For the text-containing cell, return its midpoint in (x, y) coordinate format. 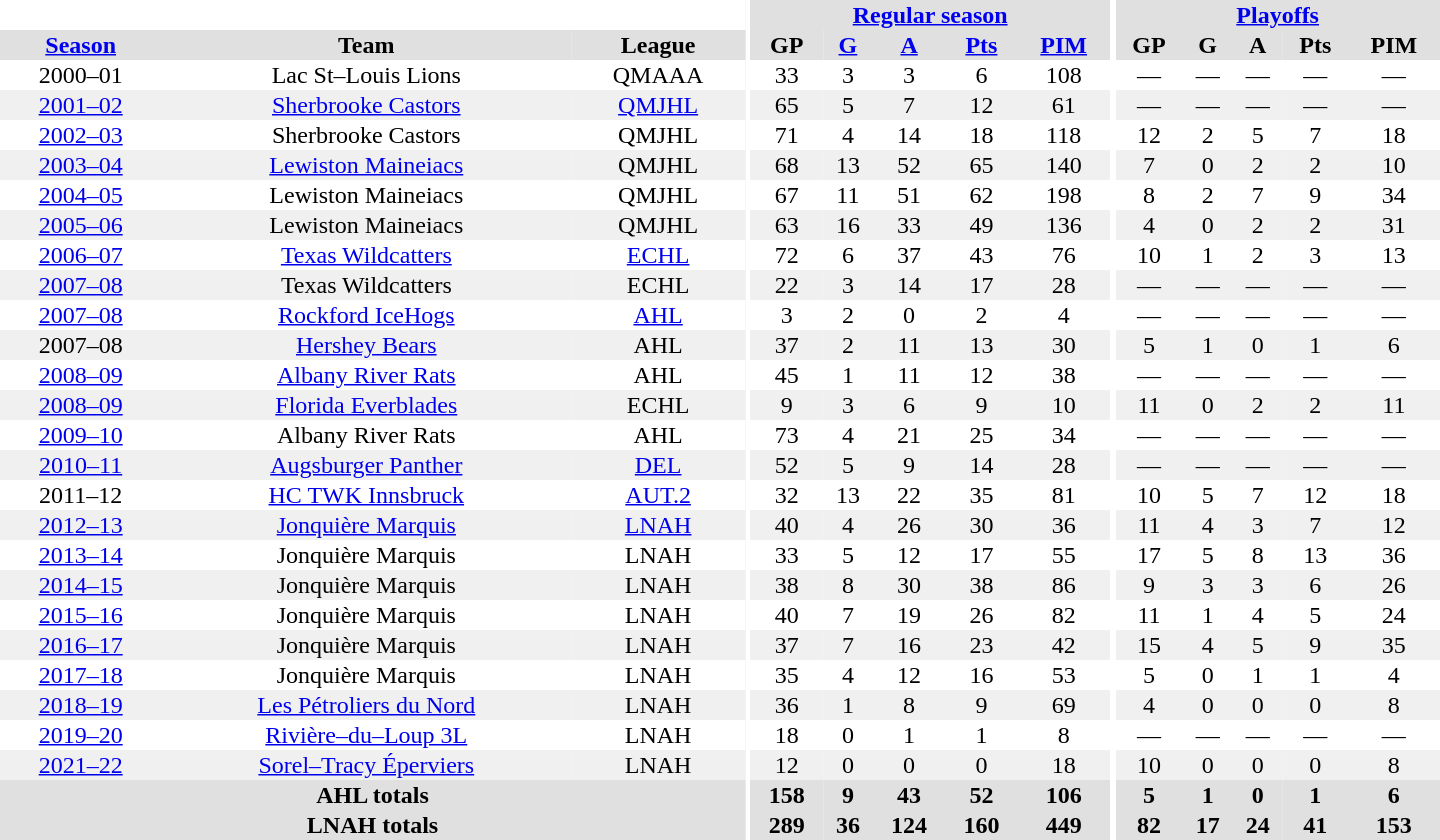
Les Pétroliers du Nord (366, 705)
2004–05 (80, 195)
140 (1064, 165)
53 (1064, 675)
67 (787, 195)
108 (1064, 75)
DEL (658, 465)
2013–14 (80, 555)
Florida Everblades (366, 405)
2021–22 (80, 765)
Playoffs (1278, 15)
63 (787, 225)
73 (787, 435)
2019–20 (80, 735)
71 (787, 135)
136 (1064, 225)
160 (981, 825)
Season (80, 45)
Lac St–Louis Lions (366, 75)
41 (1316, 825)
106 (1064, 795)
289 (787, 825)
76 (1064, 255)
45 (787, 375)
League (658, 45)
2012–13 (80, 525)
2014–15 (80, 585)
2018–19 (80, 705)
2010–11 (80, 465)
32 (787, 495)
25 (981, 435)
2005–06 (80, 225)
124 (909, 825)
86 (1064, 585)
Regular season (930, 15)
2016–17 (80, 645)
62 (981, 195)
LNAH totals (372, 825)
2003–04 (80, 165)
158 (787, 795)
Rockford IceHogs (366, 315)
2015–16 (80, 615)
51 (909, 195)
19 (909, 615)
68 (787, 165)
2017–18 (80, 675)
2009–10 (80, 435)
QMAAA (658, 75)
49 (981, 225)
2000–01 (80, 75)
2002–03 (80, 135)
21 (909, 435)
198 (1064, 195)
61 (1064, 105)
55 (1064, 555)
42 (1064, 645)
HC TWK Innsbruck (366, 495)
Rivière–du–Loup 3L (366, 735)
15 (1148, 645)
Augsburger Panther (366, 465)
2006–07 (80, 255)
23 (981, 645)
2001–02 (80, 105)
2011–12 (80, 495)
Team (366, 45)
118 (1064, 135)
153 (1394, 825)
AHL totals (372, 795)
AUT.2 (658, 495)
81 (1064, 495)
31 (1394, 225)
Hershey Bears (366, 345)
72 (787, 255)
449 (1064, 825)
Sorel–Tracy Éperviers (366, 765)
69 (1064, 705)
